Output the (X, Y) coordinate of the center of the cell containing the given text.  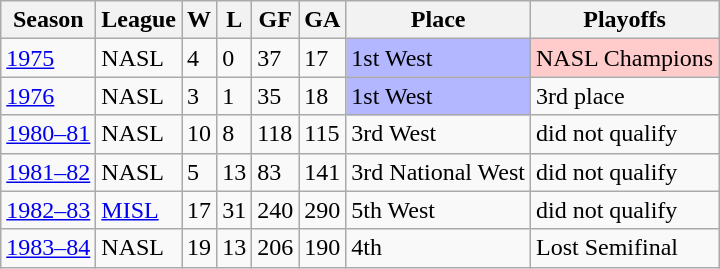
1976 (48, 96)
83 (276, 172)
141 (322, 172)
0 (234, 58)
NASL Champions (624, 58)
115 (322, 134)
Playoffs (624, 20)
19 (200, 248)
1 (234, 96)
GF (276, 20)
37 (276, 58)
290 (322, 210)
1980–81 (48, 134)
10 (200, 134)
1981–82 (48, 172)
190 (322, 248)
18 (322, 96)
W (200, 20)
1982–83 (48, 210)
Season (48, 20)
3 (200, 96)
240 (276, 210)
3rd National West (438, 172)
206 (276, 248)
4 (200, 58)
31 (234, 210)
MISL (139, 210)
GA (322, 20)
L (234, 20)
League (139, 20)
35 (276, 96)
Lost Semifinal (624, 248)
8 (234, 134)
5th West (438, 210)
4th (438, 248)
1975 (48, 58)
118 (276, 134)
1983–84 (48, 248)
3rd West (438, 134)
5 (200, 172)
3rd place (624, 96)
Place (438, 20)
